For the text-containing cell, return its midpoint in [X, Y] coordinate format. 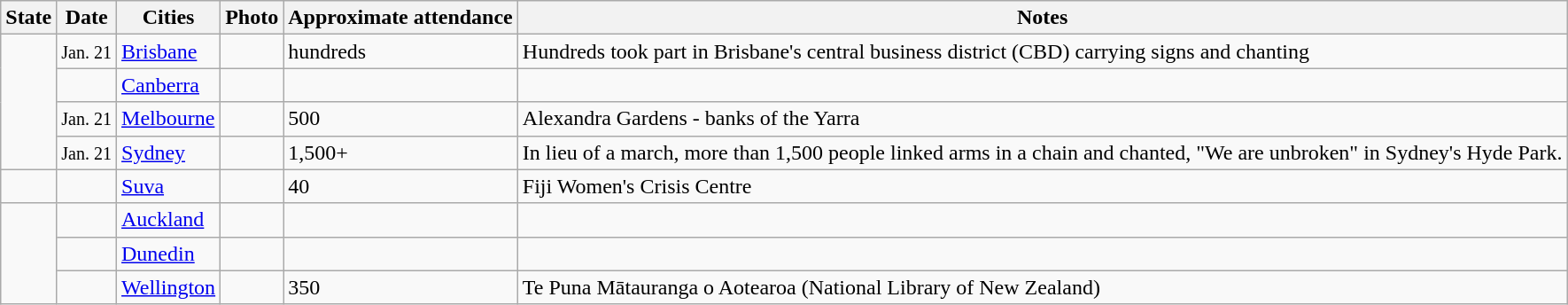
Notes [1042, 18]
Alexandra Gardens - banks of the Yarra [1042, 119]
Photo [252, 18]
Dunedin [168, 254]
Sydney [168, 152]
500 [400, 119]
Hundreds took part in Brisbane's central business district (CBD) carrying signs and chanting [1042, 51]
Date [87, 18]
Brisbane [168, 51]
Approximate attendance [400, 18]
State [28, 18]
Auckland [168, 220]
Wellington [168, 287]
Cities [168, 18]
Fiji Women's Crisis Centre [1042, 186]
40 [400, 186]
Te Puna Mātauranga o Aotearoa (National Library of New Zealand) [1042, 287]
350 [400, 287]
1,500+ [400, 152]
hundreds [400, 51]
Melbourne [168, 119]
Canberra [168, 85]
In lieu of a march, more than 1,500 people linked arms in a chain and chanted, "We are unbroken" in Sydney's Hyde Park. [1042, 152]
Suva [168, 186]
